Scan for the cell matching the given text and deliver its [x, y] coordinate at center. 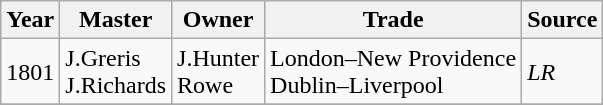
1801 [30, 72]
London–New ProvidenceDublin–Liverpool [394, 72]
J.GrerisJ.Richards [116, 72]
Year [30, 20]
LR [562, 72]
Master [116, 20]
Owner [218, 20]
Source [562, 20]
J.HunterRowe [218, 72]
Trade [394, 20]
